Return [x, y] of the center of cell containing provided text 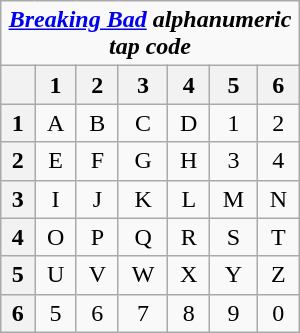
W [143, 275]
B [97, 123]
9 [234, 313]
А [56, 123]
L [189, 199]
7 [143, 313]
T [278, 237]
D [189, 123]
F [97, 161]
G [143, 161]
Q [143, 237]
J [97, 199]
X [189, 275]
Z [278, 275]
S [234, 237]
E [56, 161]
U [56, 275]
P [97, 237]
H [189, 161]
0 [278, 313]
I [56, 199]
C [143, 123]
Breaking Bad alphanumeric tap code [150, 34]
V [97, 275]
Y [234, 275]
N [278, 199]
K [143, 199]
8 [189, 313]
O [56, 237]
R [189, 237]
M [234, 199]
